Capture the cell that displays the provided text and extract its [x, y] central coordinate. 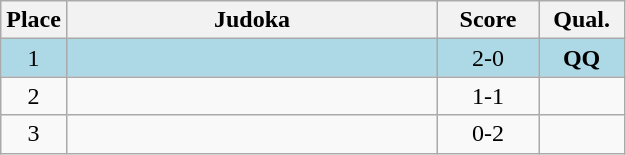
2 [34, 96]
Place [34, 20]
Judoka [252, 20]
3 [34, 134]
1 [34, 58]
0-2 [488, 134]
2-0 [488, 58]
QQ [582, 58]
Score [488, 20]
1-1 [488, 96]
Qual. [582, 20]
